Return [x, y] of the center of cell containing provided text 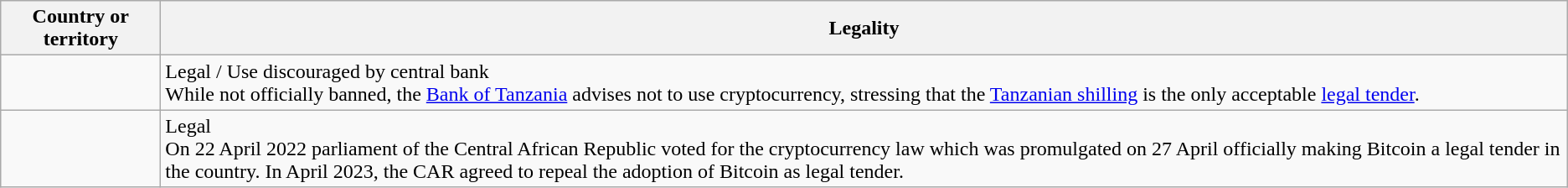
Legality [864, 29]
Country or territory [80, 29]
